Pinpoint the cell where the given text exists, returning its [x, y] midpoint coordinate. 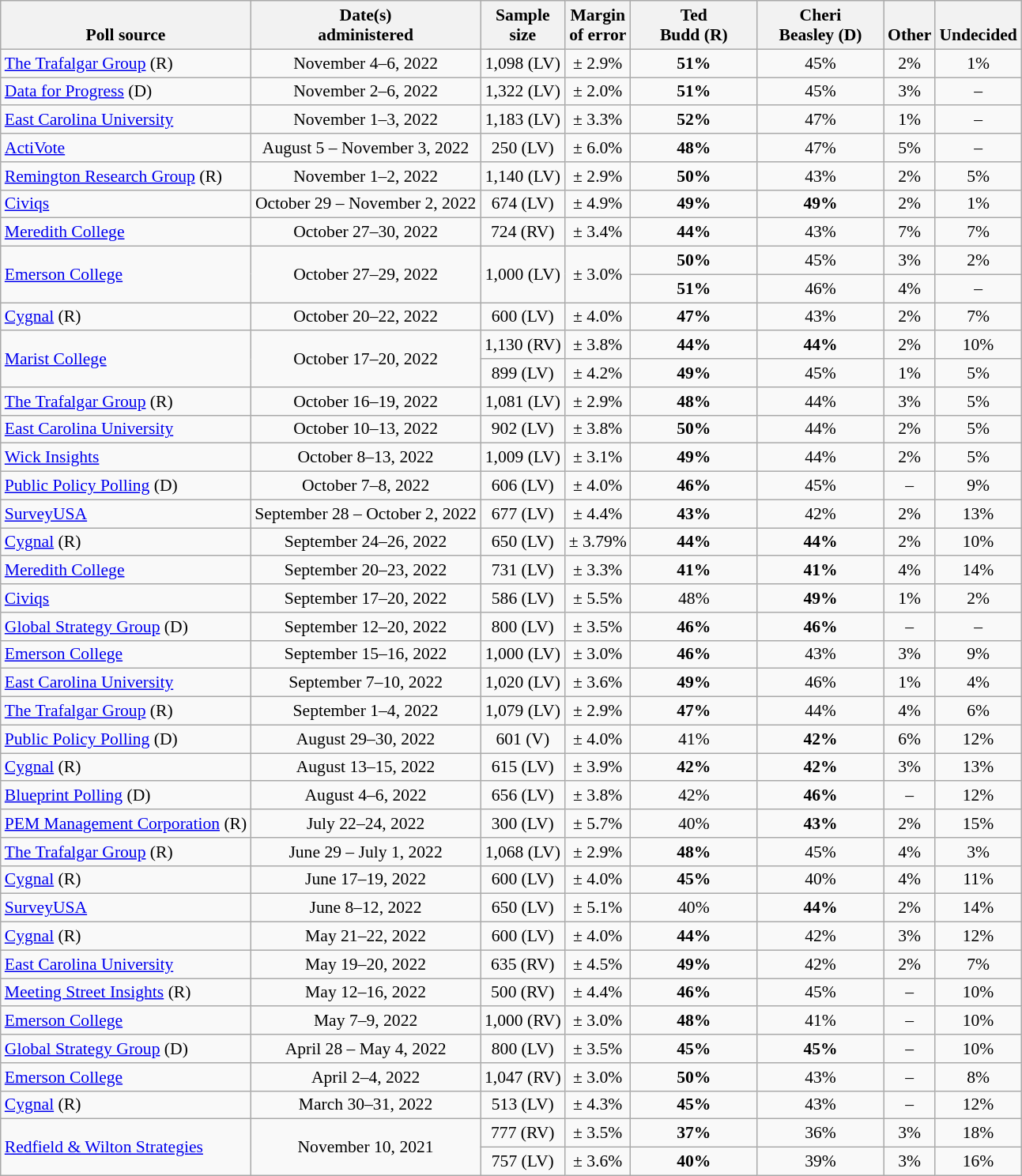
October 27–30, 2022 [365, 232]
August 4–6, 2022 [365, 796]
April 28 – May 4, 2022 [365, 1049]
Undecided [978, 25]
September 17–20, 2022 [365, 598]
± 5.5% [598, 598]
606 (LV) [523, 486]
± 3.9% [598, 767]
1,079 (LV) [523, 711]
May 12–16, 2022 [365, 993]
1,000 (RV) [523, 1021]
Date(s)administered [365, 25]
September 20–23, 2022 [365, 571]
8% [978, 1077]
May 19–20, 2022 [365, 964]
635 (RV) [523, 964]
300 (LV) [523, 824]
586 (LV) [523, 598]
Data for Progress (D) [126, 92]
August 29–30, 2022 [365, 739]
November 1–3, 2022 [365, 120]
October 29 – November 2, 2022 [365, 204]
39% [820, 1162]
Wick Insights [126, 458]
1,009 (LV) [523, 458]
± 4.9% [598, 204]
601 (V) [523, 739]
± 4.5% [598, 964]
1,322 (LV) [523, 92]
Redfield & Wilton Strategies [126, 1148]
June 17–19, 2022 [365, 880]
902 (LV) [523, 429]
1,047 (RV) [523, 1077]
16% [978, 1162]
November 10, 2021 [365, 1148]
Marist College [126, 359]
1,130 (RV) [523, 345]
± 5.7% [598, 824]
March 30–31, 2022 [365, 1105]
1,098 (LV) [523, 63]
777 (RV) [523, 1133]
731 (LV) [523, 571]
Other [909, 25]
18% [978, 1133]
899 (LV) [523, 373]
1,068 (LV) [523, 852]
1,020 (LV) [523, 683]
Poll source [126, 25]
15% [978, 824]
May 7–9, 2022 [365, 1021]
Meeting Street Insights (R) [126, 993]
June 8–12, 2022 [365, 908]
May 21–22, 2022 [365, 937]
ActiVote [126, 148]
Samplesize [523, 25]
± 3.79% [598, 542]
September 1–4, 2022 [365, 711]
724 (RV) [523, 232]
1,140 (LV) [523, 176]
Remington Research Group (R) [126, 176]
November 2–6, 2022 [365, 92]
TedBudd (R) [694, 25]
± 5.1% [598, 908]
October 10–13, 2022 [365, 429]
± 4.3% [598, 1105]
1,183 (LV) [523, 120]
October 17–20, 2022 [365, 359]
September 24–26, 2022 [365, 542]
757 (LV) [523, 1162]
36% [820, 1133]
October 8–13, 2022 [365, 458]
September 28 – October 2, 2022 [365, 514]
500 (RV) [523, 993]
September 7–10, 2022 [365, 683]
37% [694, 1133]
August 13–15, 2022 [365, 767]
± 2.0% [598, 92]
October 16–19, 2022 [365, 401]
September 15–16, 2022 [365, 654]
674 (LV) [523, 204]
November 1–2, 2022 [365, 176]
July 22–24, 2022 [365, 824]
August 5 – November 3, 2022 [365, 148]
615 (LV) [523, 767]
± 3.1% [598, 458]
513 (LV) [523, 1105]
Blueprint Polling (D) [126, 796]
± 6.0% [598, 148]
April 2–4, 2022 [365, 1077]
October 27–29, 2022 [365, 275]
656 (LV) [523, 796]
52% [694, 120]
September 12–20, 2022 [365, 627]
1,081 (LV) [523, 401]
PEM Management Corporation (R) [126, 824]
250 (LV) [523, 148]
677 (LV) [523, 514]
± 3.4% [598, 232]
October 20–22, 2022 [365, 317]
November 4–6, 2022 [365, 63]
Marginof error [598, 25]
June 29 – July 1, 2022 [365, 852]
October 7–8, 2022 [365, 486]
± 4.2% [598, 373]
11% [978, 880]
CheriBeasley (D) [820, 25]
